Capture the cell that displays the provided text and extract its [X, Y] central coordinate. 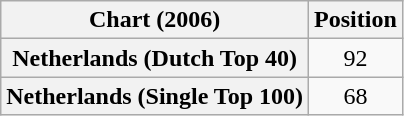
68 [356, 96]
Chart (2006) [155, 20]
Netherlands (Single Top 100) [155, 96]
92 [356, 58]
Position [356, 20]
Netherlands (Dutch Top 40) [155, 58]
